Scan for the cell matching the given text and deliver its (x, y) coordinate at center. 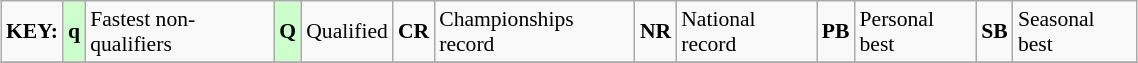
National record (746, 32)
Personal best (916, 32)
KEY: (32, 32)
Seasonal best (1075, 32)
NR (656, 32)
CR (414, 32)
Q (288, 32)
PB (836, 32)
Qualified (347, 32)
SB (994, 32)
Fastest non-qualifiers (180, 32)
Championships record (534, 32)
q (74, 32)
